Extract the [x, y] coordinate from the center of the cell holding the provided text.  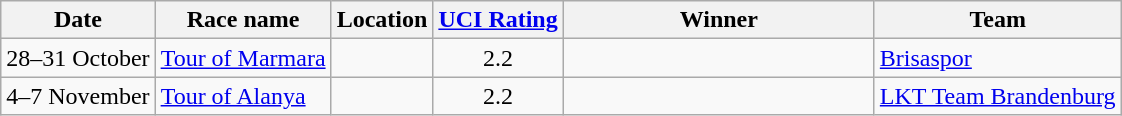
Race name [243, 20]
Tour of Marmara [243, 58]
4–7 November [78, 96]
Brisaspor [998, 58]
Tour of Alanya [243, 96]
28–31 October [78, 58]
Date [78, 20]
UCI Rating [498, 20]
Winner [718, 20]
LKT Team Brandenburg [998, 96]
Team [998, 20]
Location [382, 20]
